Detect which cell encompasses the target text, then output its [x, y] center coordinate. 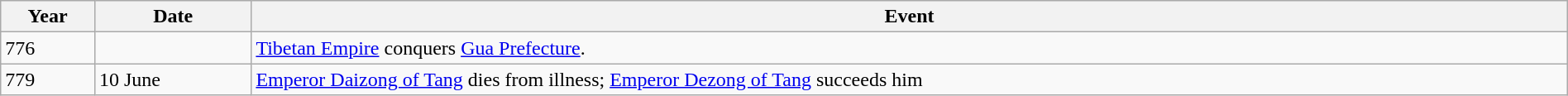
776 [48, 48]
Emperor Daizong of Tang dies from illness; Emperor Dezong of Tang succeeds him [910, 79]
Date [172, 17]
Event [910, 17]
10 June [172, 79]
779 [48, 79]
Tibetan Empire conquers Gua Prefecture. [910, 48]
Year [48, 17]
